Identify which cell holds the provided text, then report its (X, Y) central coordinate. 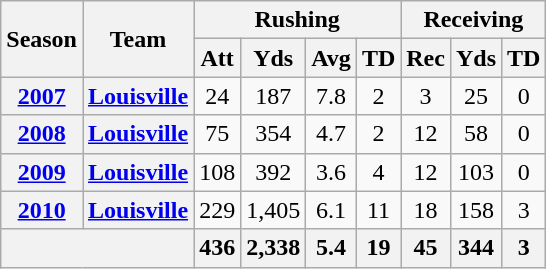
4 (378, 172)
45 (426, 248)
58 (476, 134)
344 (476, 248)
354 (274, 134)
Season (42, 39)
24 (218, 96)
5.4 (332, 248)
2009 (42, 172)
25 (476, 96)
75 (218, 134)
229 (218, 210)
11 (378, 210)
Team (138, 39)
3.6 (332, 172)
108 (218, 172)
Avg (332, 58)
1,405 (274, 210)
Att (218, 58)
392 (274, 172)
Rec (426, 58)
187 (274, 96)
7.8 (332, 96)
Rushing (298, 20)
4.7 (332, 134)
2,338 (274, 248)
2008 (42, 134)
103 (476, 172)
Receiving (474, 20)
18 (426, 210)
2007 (42, 96)
158 (476, 210)
2010 (42, 210)
6.1 (332, 210)
436 (218, 248)
19 (378, 248)
